Return [x, y] of the center of cell containing provided text 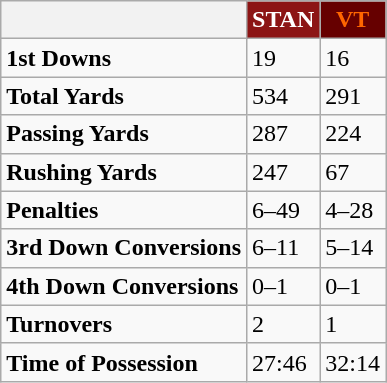
2 [284, 324]
4th Down Conversions [124, 286]
291 [353, 96]
3rd Down Conversions [124, 248]
27:46 [284, 362]
4–28 [353, 210]
247 [284, 172]
19 [284, 58]
1st Downs [124, 58]
Rushing Yards [124, 172]
534 [284, 96]
1 [353, 324]
16 [353, 58]
STAN [284, 20]
32:14 [353, 362]
Total Yards [124, 96]
224 [353, 134]
Passing Yards [124, 134]
5–14 [353, 248]
67 [353, 172]
Penalties [124, 210]
6–11 [284, 248]
VT [353, 20]
Turnovers [124, 324]
287 [284, 134]
Time of Possession [124, 362]
6–49 [284, 210]
